Return (x, y) of the center of cell containing provided text 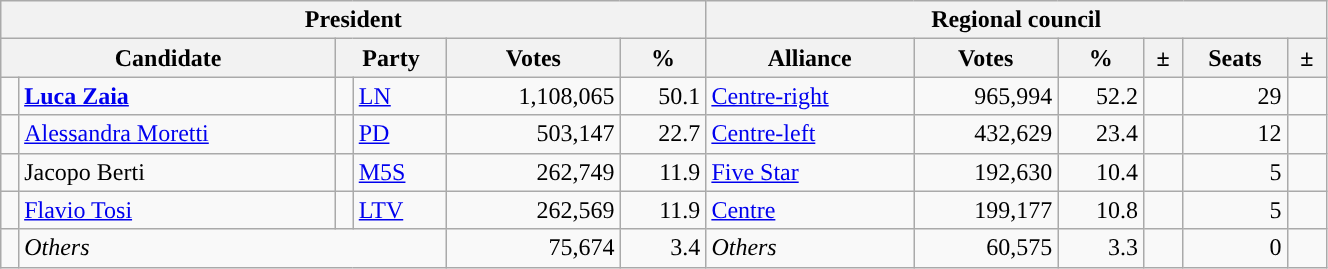
3.4 (663, 248)
22.7 (663, 134)
LTV (400, 210)
1,108,065 (534, 96)
Alliance (810, 58)
LN (400, 96)
965,994 (986, 96)
PD (400, 134)
President (354, 20)
Candidate (168, 58)
75,674 (534, 248)
Alessandra Moretti (178, 134)
Centre-right (810, 96)
52.2 (1101, 96)
Luca Zaia (178, 96)
262,569 (534, 210)
10.8 (1101, 210)
Seats (1235, 58)
3.3 (1101, 248)
12 (1235, 134)
60,575 (986, 248)
29 (1235, 96)
192,630 (986, 172)
0 (1235, 248)
262,749 (534, 172)
Five Star (810, 172)
Jacopo Berti (178, 172)
23.4 (1101, 134)
Party (390, 58)
Centre-left (810, 134)
432,629 (986, 134)
10.4 (1101, 172)
M5S (400, 172)
503,147 (534, 134)
50.1 (663, 96)
Centre (810, 210)
Flavio Tosi (178, 210)
Regional council (1016, 20)
199,177 (986, 210)
